Find where the given text appears and provide that cell's center as [X, Y] coordinate. 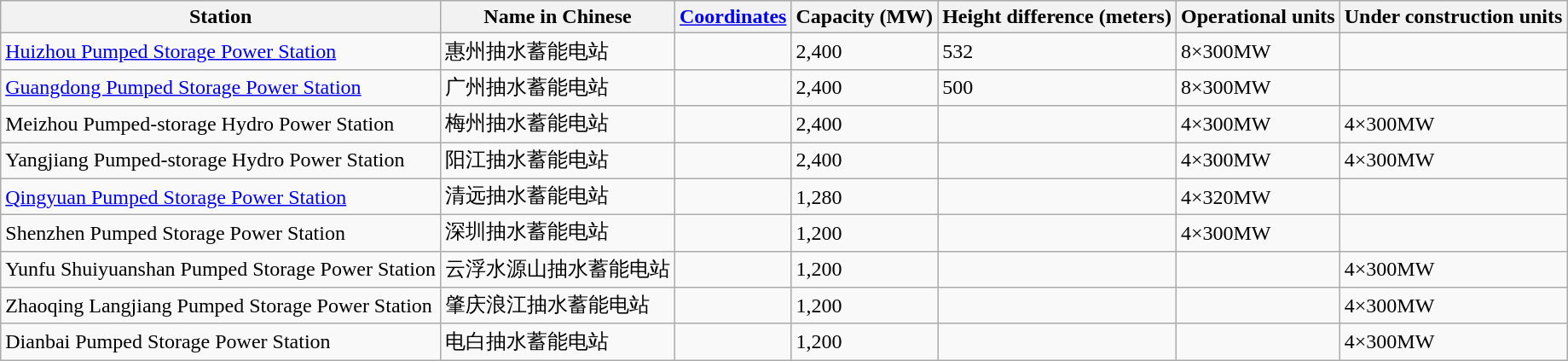
Operational units [1258, 17]
Station [221, 17]
Guangdong Pumped Storage Power Station [221, 87]
肇庆浪江抽水蓄能电站 [558, 306]
532 [1057, 51]
4×320MW [1258, 196]
Height difference (meters) [1057, 17]
Yangjiang Pumped-storage Hydro Power Station [221, 160]
Qingyuan Pumped Storage Power Station [221, 196]
Zhaoqing Langjiang Pumped Storage Power Station [221, 306]
阳江抽水蓄能电站 [558, 160]
Yunfu Shuiyuanshan Pumped Storage Power Station [221, 270]
1,280 [865, 196]
Dianbai Pumped Storage Power Station [221, 341]
深圳抽水蓄能电站 [558, 234]
广州抽水蓄能电站 [558, 87]
Under construction units [1453, 17]
Shenzhen Pumped Storage Power Station [221, 234]
清远抽水蓄能电站 [558, 196]
Name in Chinese [558, 17]
Capacity (MW) [865, 17]
500 [1057, 87]
云浮水源山抽水蓄能电站 [558, 270]
惠州抽水蓄能电站 [558, 51]
电白抽水蓄能电站 [558, 341]
Meizhou Pumped-storage Hydro Power Station [221, 125]
Huizhou Pumped Storage Power Station [221, 51]
Coordinates [733, 17]
梅州抽水蓄能电站 [558, 125]
